Pinpoint the cell where the given text exists, returning its (X, Y) midpoint coordinate. 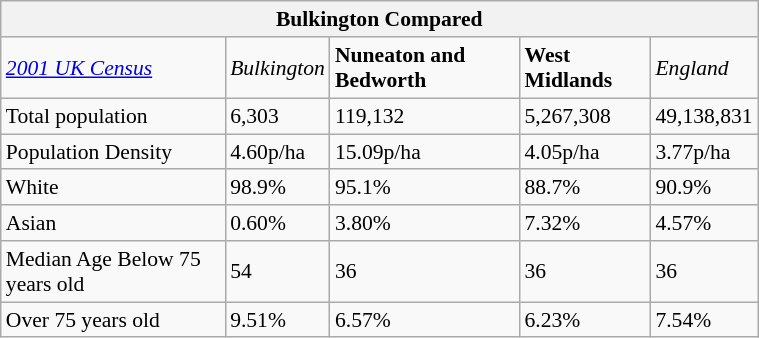
Nuneaton and Bedworth (425, 68)
9.51% (278, 320)
West Midlands (584, 68)
Over 75 years old (113, 320)
3.80% (425, 223)
119,132 (425, 116)
White (113, 187)
4.57% (704, 223)
95.1% (425, 187)
54 (278, 272)
98.9% (278, 187)
Median Age Below 75 years old (113, 272)
Bulkington Compared (380, 19)
7.32% (584, 223)
6,303 (278, 116)
0.60% (278, 223)
49,138,831 (704, 116)
15.09p/ha (425, 152)
5,267,308 (584, 116)
6.23% (584, 320)
6.57% (425, 320)
88.7% (584, 187)
4.05p/ha (584, 152)
England (704, 68)
7.54% (704, 320)
3.77p/ha (704, 152)
Asian (113, 223)
90.9% (704, 187)
2001 UK Census (113, 68)
Bulkington (278, 68)
4.60p/ha (278, 152)
Total population (113, 116)
Population Density (113, 152)
